Locate the cell with the specified text and output its (X, Y) center coordinate. 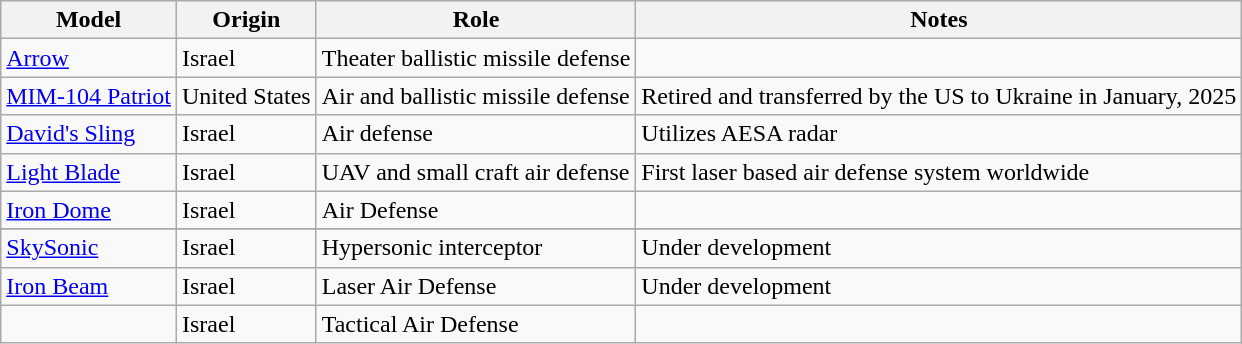
Iron Beam (89, 286)
Air and ballistic missile defense (476, 96)
Hypersonic interceptor (476, 248)
Retired and transferred by the US to Ukraine in January, 2025 (939, 96)
Laser Air Defense (476, 286)
Model (89, 20)
Air Defense (476, 210)
MIM-104 Patriot (89, 96)
David's Sling (89, 134)
Utilizes AESA radar (939, 134)
Iron Dome (89, 210)
UAV and small craft air defense (476, 172)
Role (476, 20)
Theater ballistic missile defense (476, 58)
Notes (939, 20)
Tactical Air Defense (476, 324)
SkySonic (89, 248)
Origin (246, 20)
Arrow (89, 58)
Air defense (476, 134)
First laser based air defense system worldwide (939, 172)
United States (246, 96)
Light Blade (89, 172)
